Capture the cell that displays the provided text and extract its [X, Y] central coordinate. 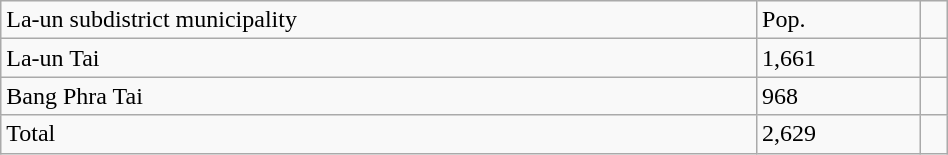
Bang Phra Tai [379, 96]
Pop. [838, 20]
Total [379, 134]
La-un subdistrict municipality [379, 20]
968 [838, 96]
La-un Tai [379, 58]
2,629 [838, 134]
1,661 [838, 58]
